Capture the cell that displays the provided text and extract its [x, y] central coordinate. 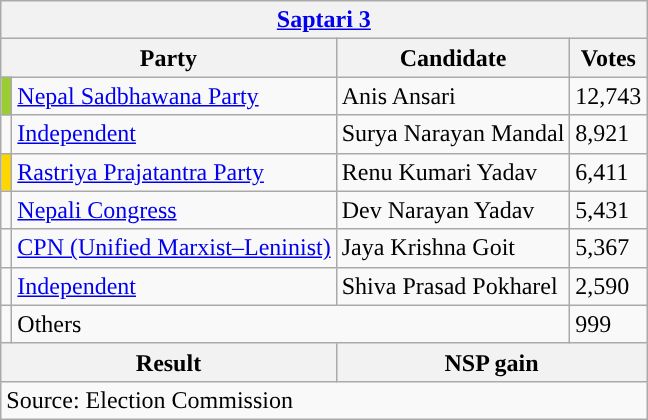
Anis Ansari [453, 96]
CPN (Unified Marxist–Leninist) [174, 248]
Nepal Sadbhawana Party [174, 96]
2,590 [608, 286]
Rastriya Prajatantra Party [174, 172]
Others [291, 324]
Candidate [453, 58]
NSP gain [492, 362]
Votes [608, 58]
Nepali Congress [174, 210]
8,921 [608, 134]
Dev Narayan Yadav [453, 210]
6,411 [608, 172]
Party [168, 58]
5,367 [608, 248]
12,743 [608, 96]
Surya Narayan Mandal [453, 134]
Source: Election Commission [324, 400]
Saptari 3 [324, 20]
Result [168, 362]
999 [608, 324]
Jaya Krishna Goit [453, 248]
Renu Kumari Yadav [453, 172]
5,431 [608, 210]
Shiva Prasad Pokharel [453, 286]
